Provide the [x, y] coordinate of the cell's center where the given text is located.  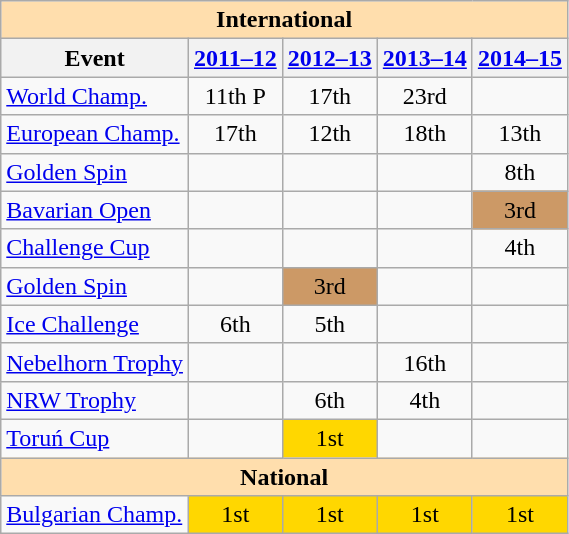
16th [424, 362]
8th [520, 172]
13th [520, 134]
11th P [235, 96]
Nebelhorn Trophy [95, 362]
National [284, 477]
NRW Trophy [95, 400]
5th [330, 324]
European Champ. [95, 134]
International [284, 20]
Event [95, 58]
Bavarian Open [95, 210]
2013–14 [424, 58]
12th [330, 134]
Challenge Cup [95, 248]
18th [424, 134]
Toruń Cup [95, 438]
Bulgarian Champ. [95, 515]
Ice Challenge [95, 324]
World Champ. [95, 96]
23rd [424, 96]
2011–12 [235, 58]
2012–13 [330, 58]
2014–15 [520, 58]
